Extract the [x, y] coordinate from the center of the cell holding the provided text.  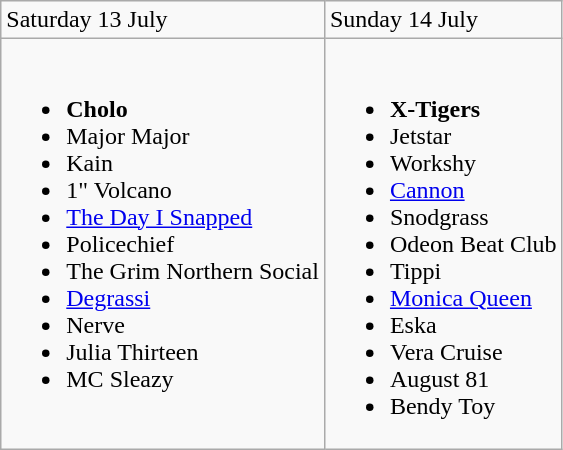
CholoMajor MajorKain1" VolcanoThe Day I SnappedPolicechiefThe Grim Northern SocialDegrassiNerveJulia ThirteenMC Sleazy [163, 244]
Saturday 13 July [163, 20]
X-TigersJetstarWorkshyCannonSnodgrassOdeon Beat ClubTippiMonica QueenEskaVera CruiseAugust 81Bendy Toy [443, 244]
Sunday 14 July [443, 20]
